Determine the [X, Y] coordinate at the center of the cell enclosing the given text.  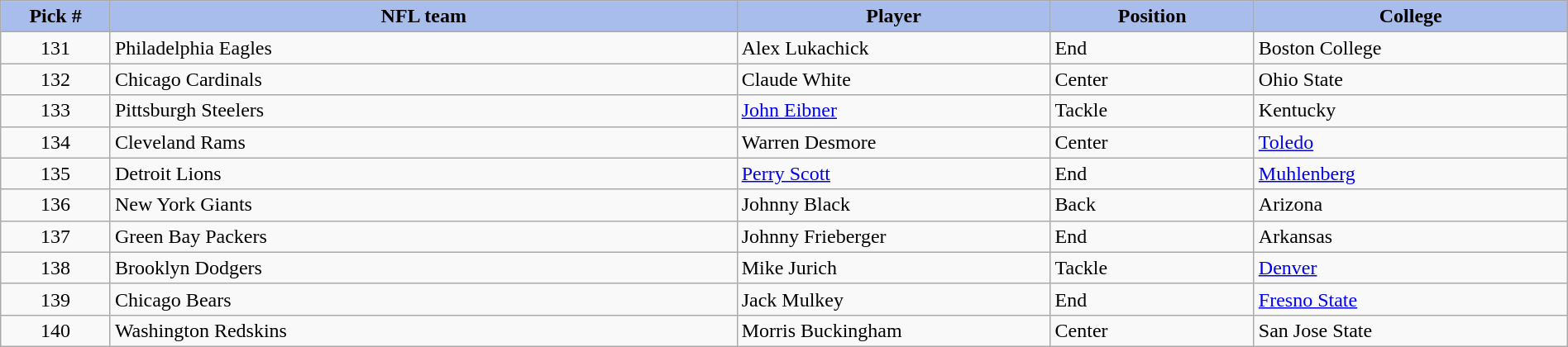
135 [56, 173]
140 [56, 330]
Pick # [56, 17]
Claude White [893, 79]
Back [1152, 205]
131 [56, 48]
Position [1152, 17]
Cleveland Rams [423, 142]
Toledo [1411, 142]
John Eibner [893, 111]
Ohio State [1411, 79]
Player [893, 17]
138 [56, 268]
Green Bay Packers [423, 236]
139 [56, 299]
132 [56, 79]
Boston College [1411, 48]
College [1411, 17]
Mike Jurich [893, 268]
136 [56, 205]
Johnny Black [893, 205]
Arizona [1411, 205]
Detroit Lions [423, 173]
137 [56, 236]
Pittsburgh Steelers [423, 111]
Denver [1411, 268]
Kentucky [1411, 111]
Chicago Cardinals [423, 79]
133 [56, 111]
Brooklyn Dodgers [423, 268]
New York Giants [423, 205]
NFL team [423, 17]
Johnny Frieberger [893, 236]
San Jose State [1411, 330]
Muhlenberg [1411, 173]
Jack Mulkey [893, 299]
Philadelphia Eagles [423, 48]
Arkansas [1411, 236]
Fresno State [1411, 299]
Chicago Bears [423, 299]
Washington Redskins [423, 330]
Alex Lukachick [893, 48]
Warren Desmore [893, 142]
Morris Buckingham [893, 330]
134 [56, 142]
Perry Scott [893, 173]
